Extract the (X, Y) coordinate from the center of the cell holding the provided text.  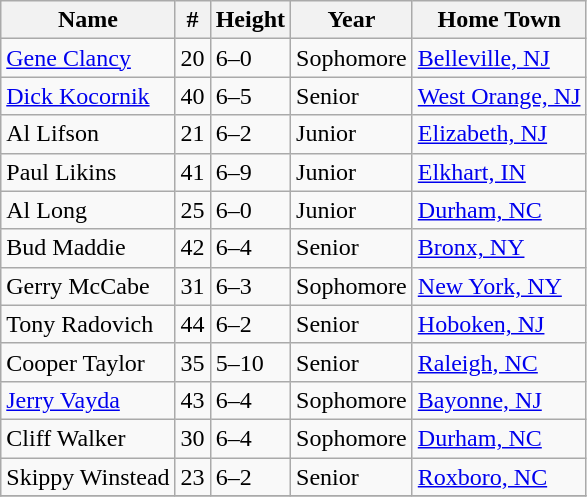
Year (352, 20)
6–9 (250, 172)
30 (192, 438)
44 (192, 324)
Gerry McCabe (88, 286)
5–10 (250, 362)
Gene Clancy (88, 58)
Bronx, NY (499, 248)
21 (192, 134)
23 (192, 477)
Al Lifson (88, 134)
# (192, 20)
Cliff Walker (88, 438)
Name (88, 20)
Hoboken, NJ (499, 324)
Paul Likins (88, 172)
Dick Kocornik (88, 96)
Home Town (499, 20)
6–3 (250, 286)
Belleville, NJ (499, 58)
Elkhart, IN (499, 172)
Elizabeth, NJ (499, 134)
West Orange, NJ (499, 96)
Raleigh, NC (499, 362)
Al Long (88, 210)
Skippy Winstead (88, 477)
Jerry Vayda (88, 400)
43 (192, 400)
6–5 (250, 96)
41 (192, 172)
Tony Radovich (88, 324)
Bud Maddie (88, 248)
25 (192, 210)
35 (192, 362)
31 (192, 286)
New York, NY (499, 286)
Bayonne, NJ (499, 400)
Cooper Taylor (88, 362)
Height (250, 20)
20 (192, 58)
42 (192, 248)
Roxboro, NC (499, 477)
40 (192, 96)
